Return (x, y) of the center of cell containing provided text 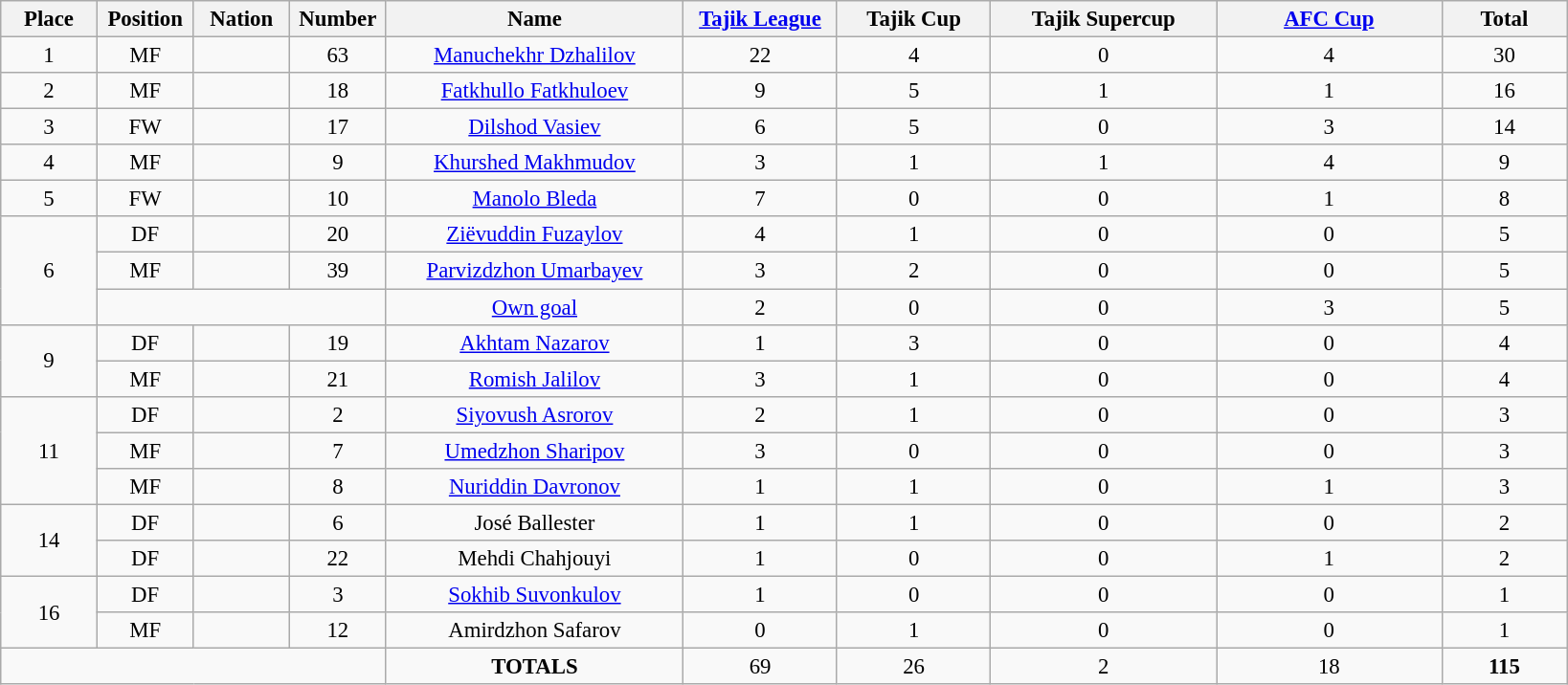
Name (534, 19)
69 (760, 667)
30 (1505, 55)
63 (339, 55)
115 (1505, 667)
José Ballester (534, 522)
Romish Jalilov (534, 379)
Place (50, 19)
Tajik Supercup (1104, 19)
Amirdzhon Safarov (534, 630)
Mehdi Chahjouyi (534, 559)
Akhtam Nazarov (534, 342)
Sokhib Suvonkulov (534, 594)
Tajik Cup (913, 19)
Position (146, 19)
Umedzhon Sharipov (534, 451)
Fatkhullo Fatkhuloev (534, 91)
Siyovush Asrorov (534, 414)
Total (1505, 19)
19 (339, 342)
Own goal (534, 307)
21 (339, 379)
12 (339, 630)
20 (339, 234)
17 (339, 127)
Manuchekhr Dzhalilov (534, 55)
10 (339, 199)
Manolo Bleda (534, 199)
Nuriddin Davronov (534, 487)
Nation (241, 19)
26 (913, 667)
Dilshod Vasiev (534, 127)
TOTALS (534, 667)
Tajik League (760, 19)
Parvizdzhon Umarbayev (534, 271)
AFC Cup (1329, 19)
Khurshed Makhmudov (534, 163)
Ziёvuddin Fuzaylov (534, 234)
Number (339, 19)
11 (50, 450)
39 (339, 271)
